Output the (x, y) coordinate of the center of the cell containing the given text.  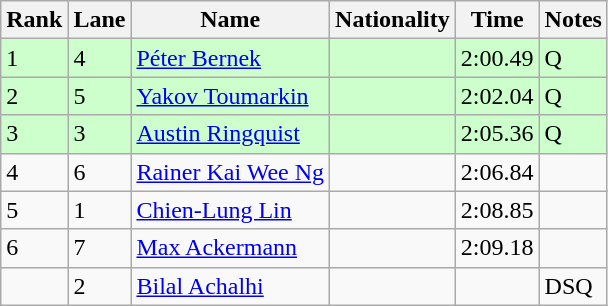
Yakov Toumarkin (230, 96)
Rank (34, 20)
2:02.04 (497, 96)
Austin Ringquist (230, 134)
Time (497, 20)
DSQ (573, 286)
Lane (100, 20)
7 (100, 248)
Name (230, 20)
Bilal Achalhi (230, 286)
Nationality (393, 20)
Péter Bernek (230, 58)
Rainer Kai Wee Ng (230, 172)
2:09.18 (497, 248)
2:00.49 (497, 58)
2:06.84 (497, 172)
2:08.85 (497, 210)
Chien-Lung Lin (230, 210)
Notes (573, 20)
2:05.36 (497, 134)
Max Ackermann (230, 248)
